Pinpoint the cell where the given text exists, returning its [x, y] midpoint coordinate. 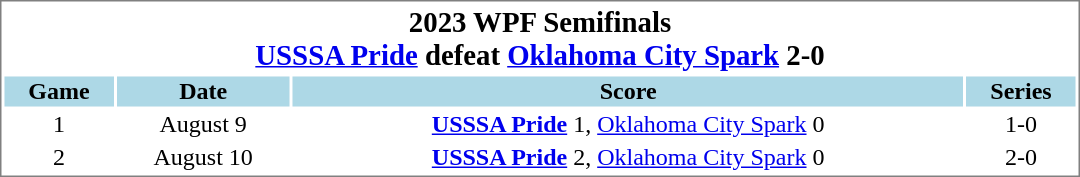
Date [202, 91]
Game [58, 91]
Series [1020, 91]
2-0 [1020, 157]
1-0 [1020, 125]
USSSA Pride 2, Oklahoma City Spark 0 [628, 157]
Score [628, 91]
1 [58, 125]
August 9 [202, 125]
2 [58, 157]
USSSA Pride 1, Oklahoma City Spark 0 [628, 125]
2023 WPF SemifinalsUSSSA Pride defeat Oklahoma City Spark 2-0 [540, 38]
August 10 [202, 157]
